For the text-containing cell, return its midpoint in (X, Y) coordinate format. 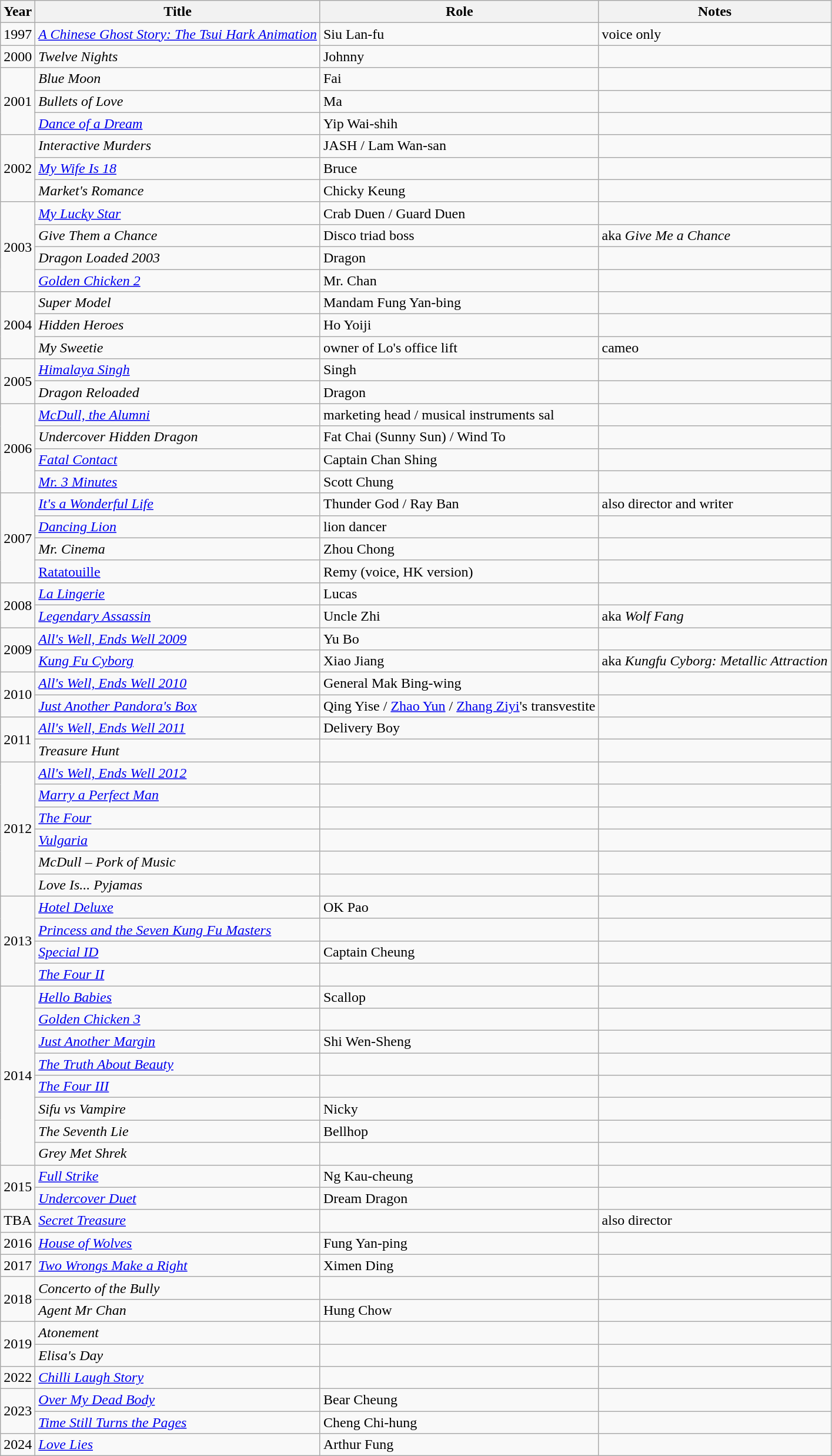
The Four (178, 818)
also director and writer (715, 504)
Notes (715, 12)
Hotel Deluxe (178, 907)
Bear Cheung (459, 1400)
The Seventh Lie (178, 1131)
Johnny (459, 56)
Undercover Duet (178, 1198)
Chicky Keung (459, 191)
2017 (18, 1265)
Captain Cheung (459, 952)
Role (459, 12)
owner of Lo's office lift (459, 348)
2009 (18, 649)
aka Kungfu Cyborg: Metallic Attraction (715, 661)
2001 (18, 101)
Time Still Turns the Pages (178, 1422)
Mr. Chan (459, 281)
2023 (18, 1411)
Love Is... Pyjamas (178, 885)
House of Wolves (178, 1243)
Yip Wai-shih (459, 124)
Just Another Margin (178, 1042)
McDull, the Alumni (178, 415)
Year (18, 12)
Nicky (459, 1109)
Qing Yise / Zhao Yun / Zhang Ziyi's transvestite (459, 706)
Vulgaria (178, 840)
Blue Moon (178, 79)
Fat Chai (Sunny Sun) / Wind To (459, 437)
Thunder God / Ray Ban (459, 504)
My Wife Is 18 (178, 168)
It's a Wonderful Life (178, 504)
Treasure Hunt (178, 751)
Kung Fu Cyborg (178, 661)
1997 (18, 34)
Elisa's Day (178, 1355)
2000 (18, 56)
Ratatouille (178, 571)
2022 (18, 1378)
Zhou Chong (459, 549)
Xiao Jiang (459, 661)
2004 (18, 325)
Over My Dead Body (178, 1400)
Just Another Pandora's Box (178, 706)
2012 (18, 829)
Secret Treasure (178, 1221)
Dragon Loaded 2003 (178, 258)
General Mak Bing-wing (459, 684)
Delivery Boy (459, 728)
Disco triad boss (459, 235)
Ho Yoiji (459, 325)
Bellhop (459, 1131)
Golden Chicken 2 (178, 281)
marketing head / musical instruments sal (459, 415)
The Four II (178, 974)
All's Well, Ends Well 2010 (178, 684)
All's Well, Ends Well 2011 (178, 728)
Fung Yan-ping (459, 1243)
Atonement (178, 1332)
Siu Lan-fu (459, 34)
Ng Kau-cheung (459, 1176)
Market's Romance (178, 191)
Mandam Fung Yan-bing (459, 303)
2006 (18, 448)
2013 (18, 941)
Hung Chow (459, 1310)
aka Wolf Fang (715, 616)
Uncle Zhi (459, 616)
Fai (459, 79)
2007 (18, 538)
Special ID (178, 952)
Chilli Laugh Story (178, 1378)
Singh (459, 370)
Scallop (459, 997)
All's Well, Ends Well 2009 (178, 638)
Ma (459, 101)
OK Pao (459, 907)
2016 (18, 1243)
Hidden Heroes (178, 325)
Marry a Perfect Man (178, 795)
Bruce (459, 168)
Yu Bo (459, 638)
also director (715, 1221)
Grey Met Shrek (178, 1154)
Princess and the Seven Kung Fu Masters (178, 929)
Love Lies (178, 1445)
Sifu vs Vampire (178, 1109)
Title (178, 12)
The Four III (178, 1087)
McDull – Pork of Music (178, 862)
2014 (18, 1075)
2015 (18, 1187)
Full Strike (178, 1176)
The Truth About Beauty (178, 1064)
Ximen Ding (459, 1265)
Lucas (459, 594)
Golden Chicken 3 (178, 1019)
voice only (715, 34)
lion dancer (459, 527)
Mr. 3 Minutes (178, 482)
2024 (18, 1445)
Bullets of Love (178, 101)
Cheng Chi-hung (459, 1422)
Mr. Cinema (178, 549)
2003 (18, 246)
2019 (18, 1344)
Two Wrongs Make a Right (178, 1265)
TBA (18, 1221)
Dancing Lion (178, 527)
My Sweetie (178, 348)
aka Give Me a Chance (715, 235)
Captain Chan Shing (459, 459)
All's Well, Ends Well 2012 (178, 773)
Arthur Fung (459, 1445)
2002 (18, 168)
Himalaya Singh (178, 370)
2005 (18, 381)
Twelve Nights (178, 56)
Crab Duen / Guard Duen (459, 213)
cameo (715, 348)
Legendary Assassin (178, 616)
2018 (18, 1299)
Interactive Murders (178, 146)
Scott Chung (459, 482)
Agent Mr Chan (178, 1310)
JASH / Lam Wan-san (459, 146)
Hello Babies (178, 997)
Shi Wen-Sheng (459, 1042)
La Lingerie (178, 594)
2008 (18, 605)
Dream Dragon (459, 1198)
Undercover Hidden Dragon (178, 437)
2011 (18, 739)
Give Them a Chance (178, 235)
My Lucky Star (178, 213)
Dragon Reloaded (178, 392)
Concerto of the Bully (178, 1288)
Remy (voice, HK version) (459, 571)
2010 (18, 695)
A Chinese Ghost Story: The Tsui Hark Animation (178, 34)
Fatal Contact (178, 459)
Super Model (178, 303)
Dance of a Dream (178, 124)
